Locate the cell with the specified text and output its [x, y] center coordinate. 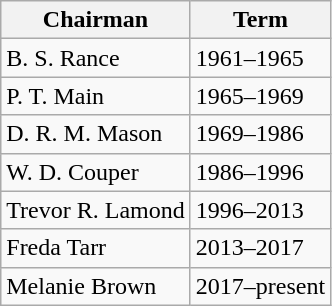
1965–1969 [260, 96]
Melanie Brown [96, 286]
Freda Tarr [96, 248]
Trevor R. Lamond [96, 210]
B. S. Rance [96, 58]
1969–1986 [260, 134]
Term [260, 20]
2017–present [260, 286]
1986–1996 [260, 172]
P. T. Main [96, 96]
W. D. Couper [96, 172]
Chairman [96, 20]
2013–2017 [260, 248]
1996–2013 [260, 210]
1961–1965 [260, 58]
D. R. M. Mason [96, 134]
